Return [x, y] of the center of cell containing provided text 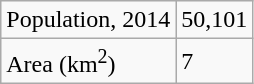
7 [214, 62]
Population, 2014 [88, 20]
50,101 [214, 20]
Area (km2) [88, 62]
